Output the (x, y) coordinate of the center of the cell containing the given text.  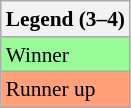
Winner (66, 55)
Runner up (66, 90)
Legend (3–4) (66, 19)
